Locate the cell with the specified text and output its [x, y] center coordinate. 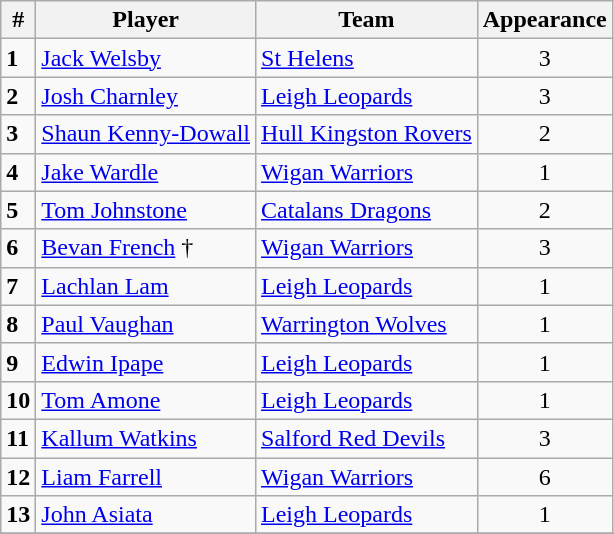
John Asiata [146, 515]
5 [18, 210]
Hull Kingston Rovers [367, 134]
Jake Wardle [146, 172]
Team [367, 20]
Player [146, 20]
Appearance [544, 20]
St Helens [367, 58]
Shaun Kenny-Dowall [146, 134]
Paul Vaughan [146, 324]
10 [18, 400]
Edwin Ipape [146, 362]
Warrington Wolves [367, 324]
Lachlan Lam [146, 286]
Catalans Dragons [367, 210]
# [18, 20]
Jack Welsby [146, 58]
9 [18, 362]
Tom Johnstone [146, 210]
8 [18, 324]
Josh Charnley [146, 96]
12 [18, 477]
Bevan French † [146, 248]
11 [18, 438]
Tom Amone [146, 400]
7 [18, 286]
13 [18, 515]
Salford Red Devils [367, 438]
Kallum Watkins [146, 438]
4 [18, 172]
Liam Farrell [146, 477]
